Capture the cell that displays the provided text and extract its [x, y] central coordinate. 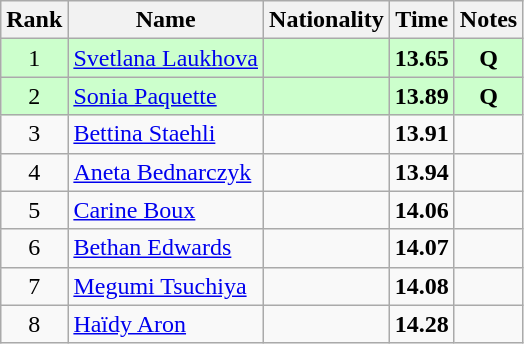
14.06 [422, 210]
4 [34, 172]
8 [34, 324]
Svetlana Laukhova [166, 58]
6 [34, 248]
2 [34, 96]
14.08 [422, 286]
13.89 [422, 96]
5 [34, 210]
3 [34, 134]
Bettina Staehli [166, 134]
Sonia Paquette [166, 96]
Bethan Edwards [166, 248]
Name [166, 20]
Megumi Tsuchiya [166, 286]
7 [34, 286]
Aneta Bednarczyk [166, 172]
Nationality [327, 20]
14.28 [422, 324]
14.07 [422, 248]
Carine Boux [166, 210]
13.65 [422, 58]
13.94 [422, 172]
Time [422, 20]
1 [34, 58]
13.91 [422, 134]
Rank [34, 20]
Haïdy Aron [166, 324]
Notes [488, 20]
